Return (X, Y) of the center of cell containing provided text 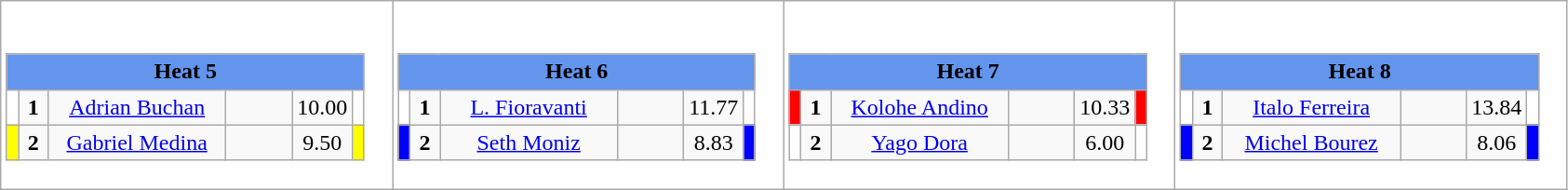
Kolohe Andino (919, 107)
8.06 (1496, 142)
11.77 (714, 107)
10.00 (322, 107)
Italo Ferreira (1312, 107)
Heat 6 (577, 72)
Heat 5 (185, 72)
Adrian Buchan (138, 107)
Seth Moniz (529, 142)
6.00 (1106, 142)
Heat 7 (968, 72)
L. Fioravanti (529, 107)
Gabriel Medina (138, 142)
Heat 5 1 Adrian Buchan 10.00 2 Gabriel Medina 9.50 (197, 95)
13.84 (1496, 107)
8.83 (714, 142)
Heat 7 1 Kolohe Andino 10.33 2 Yago Dora 6.00 (979, 95)
Heat 8 (1360, 72)
10.33 (1106, 107)
Heat 8 1 Italo Ferreira 13.84 2 Michel Bourez 8.06 (1372, 95)
Heat 6 1 L. Fioravanti 11.77 2 Seth Moniz 8.83 (588, 95)
Michel Bourez (1312, 142)
Yago Dora (919, 142)
9.50 (322, 142)
